For the text-containing cell, return its midpoint in [X, Y] coordinate format. 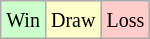
Win [24, 20]
Loss [126, 20]
Draw [72, 20]
